Scan for the cell matching the given text and deliver its [x, y] coordinate at center. 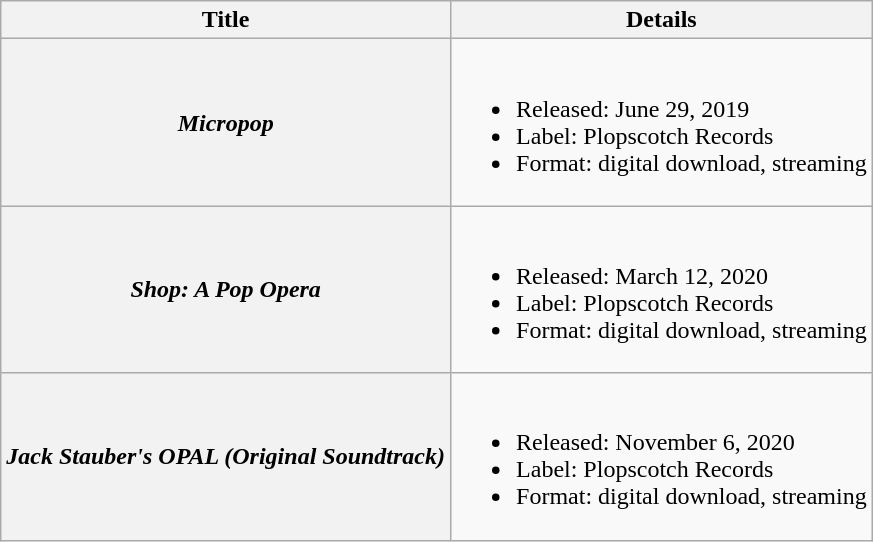
Released: March 12, 2020Label: Plopscotch RecordsFormat: digital download, streaming [662, 290]
Micropop [226, 122]
Released: June 29, 2019Label: Plopscotch RecordsFormat: digital download, streaming [662, 122]
Title [226, 20]
Shop: A Pop Opera [226, 290]
Details [662, 20]
Released: November 6, 2020Label: Plopscotch RecordsFormat: digital download, streaming [662, 456]
Jack Stauber's OPAL (Original Soundtrack) [226, 456]
